From the cell containing the given text, extract its center point as (x, y) coordinate. 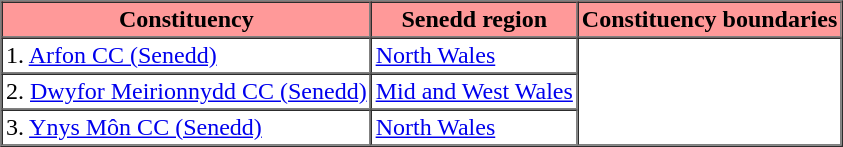
2. Dwyfor Meirionnydd CC (Senedd) (187, 92)
Constituency boundaries (709, 20)
Senedd region (474, 20)
3. Ynys Môn CC (Senedd) (187, 128)
Constituency (187, 20)
1. Arfon CC (Senedd) (187, 56)
Mid and West Wales (474, 92)
